Extract the (x, y) coordinate from the center of the cell holding the provided text.  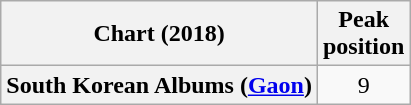
Peakposition (363, 34)
South Korean Albums (Gaon) (160, 85)
9 (363, 85)
Chart (2018) (160, 34)
